Find where the given text appears and provide that cell's center as [X, Y] coordinate. 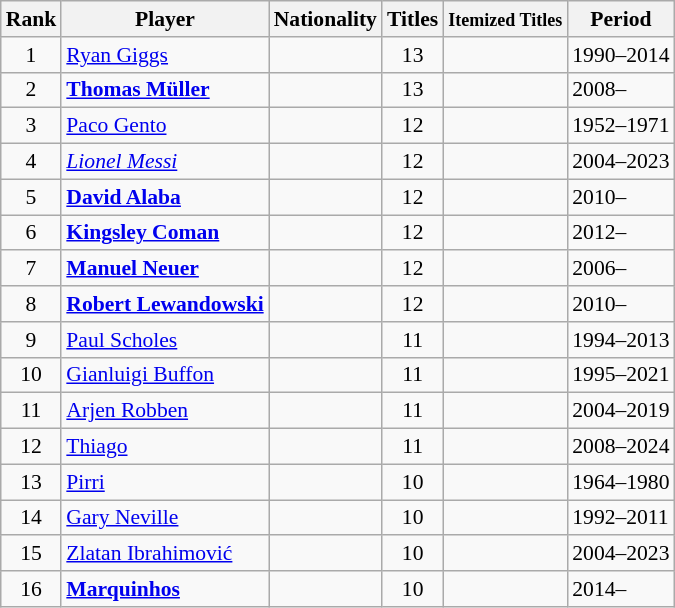
Marquinhos [164, 589]
Arjen Robben [164, 411]
Player [164, 19]
2008– [620, 90]
Paco Gento [164, 126]
2012– [620, 233]
4 [32, 162]
Titles [412, 19]
16 [32, 589]
14 [32, 518]
Gianluigi Buffon [164, 375]
2 [32, 90]
8 [32, 304]
2014– [620, 589]
1964–1980 [620, 482]
Rank [32, 19]
Zlatan Ibrahimović [164, 554]
3 [32, 126]
Lionel Messi [164, 162]
Paul Scholes [164, 340]
5 [32, 197]
Robert Lewandowski [164, 304]
2004–2019 [620, 411]
Itemized Titles [505, 19]
1952–1971 [620, 126]
7 [32, 269]
Ryan Giggs [164, 55]
1995–2021 [620, 375]
Pirri [164, 482]
Thiago [164, 447]
2008–2024 [620, 447]
Kingsley Coman [164, 233]
Nationality [326, 19]
2006– [620, 269]
Manuel Neuer [164, 269]
1 [32, 55]
Period [620, 19]
David Alaba [164, 197]
1990–2014 [620, 55]
Gary Neville [164, 518]
1994–2013 [620, 340]
15 [32, 554]
9 [32, 340]
1992–2011 [620, 518]
6 [32, 233]
Thomas Müller [164, 90]
